From the cell containing the given text, extract its center point as [X, Y] coordinate. 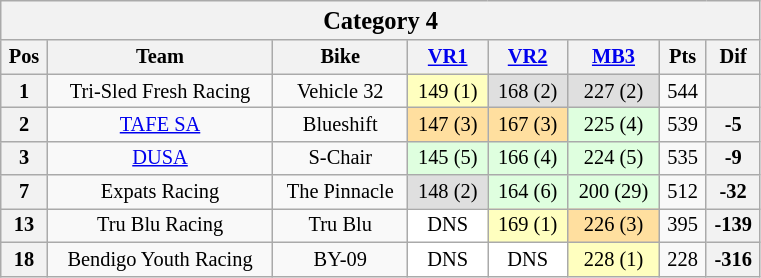
Tri-Sled Fresh Racing [160, 91]
Vehicle 32 [340, 91]
539 [682, 124]
226 (3) [614, 225]
145 (5) [448, 158]
VR2 [528, 57]
VR1 [448, 57]
544 [682, 91]
168 (2) [528, 91]
MB3 [614, 57]
167 (3) [528, 124]
228 (1) [614, 259]
395 [682, 225]
Pts [682, 57]
Bike [340, 57]
DUSA [160, 158]
535 [682, 158]
The Pinnacle [340, 192]
149 (1) [448, 91]
3 [24, 158]
Bendigo Youth Racing [160, 259]
Category 4 [381, 20]
200 (29) [614, 192]
169 (1) [528, 225]
227 (2) [614, 91]
Blueshift [340, 124]
BY-09 [340, 259]
S-Chair [340, 158]
164 (6) [528, 192]
Dif [734, 57]
225 (4) [614, 124]
166 (4) [528, 158]
-5 [734, 124]
Tru Blu Racing [160, 225]
148 (2) [448, 192]
224 (5) [614, 158]
1 [24, 91]
Team [160, 57]
2 [24, 124]
-316 [734, 259]
Pos [24, 57]
7 [24, 192]
228 [682, 259]
13 [24, 225]
18 [24, 259]
-139 [734, 225]
512 [682, 192]
TAFE SA [160, 124]
Tru Blu [340, 225]
-32 [734, 192]
-9 [734, 158]
147 (3) [448, 124]
Expats Racing [160, 192]
